Return (X, Y) of the center of cell containing provided text 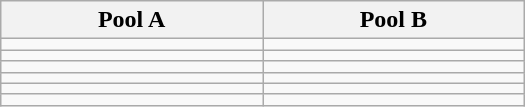
Pool A (132, 20)
Pool B (393, 20)
